Scan for the cell matching the given text and deliver its [X, Y] coordinate at center. 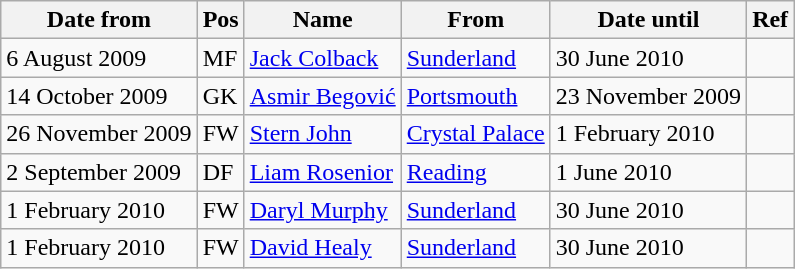
Date until [648, 20]
Ref [770, 20]
From [476, 20]
Daryl Murphy [322, 210]
Liam Rosenior [322, 172]
1 June 2010 [648, 172]
Pos [220, 20]
Reading [476, 172]
Portsmouth [476, 96]
26 November 2009 [99, 134]
23 November 2009 [648, 96]
6 August 2009 [99, 58]
MF [220, 58]
GK [220, 96]
DF [220, 172]
Crystal Palace [476, 134]
Date from [99, 20]
2 September 2009 [99, 172]
Asmir Begović [322, 96]
14 October 2009 [99, 96]
David Healy [322, 248]
Jack Colback [322, 58]
Stern John [322, 134]
Name [322, 20]
